Scan for the cell matching the given text and deliver its [X, Y] coordinate at center. 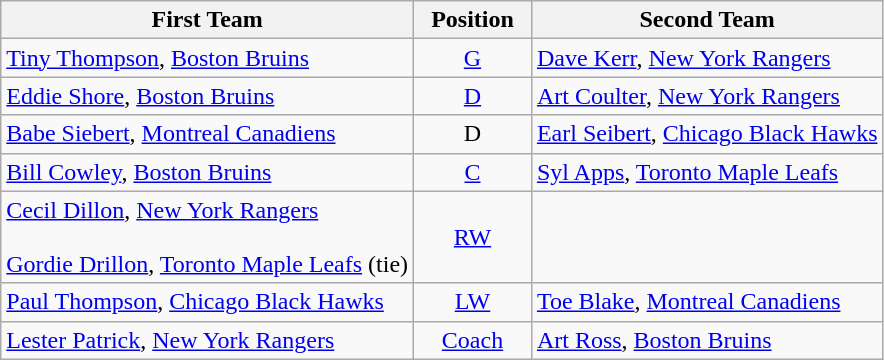
LW [473, 302]
Art Coulter, New York Rangers [707, 96]
Tiny Thompson, Boston Bruins [208, 58]
Eddie Shore, Boston Bruins [208, 96]
Lester Patrick, New York Rangers [208, 340]
RW [473, 237]
Syl Apps, Toronto Maple Leafs [707, 172]
Coach [473, 340]
Dave Kerr, New York Rangers [707, 58]
Toe Blake, Montreal Canadiens [707, 302]
Second Team [707, 20]
Earl Seibert, Chicago Black Hawks [707, 134]
Position [473, 20]
Babe Siebert, Montreal Canadiens [208, 134]
G [473, 58]
Bill Cowley, Boston Bruins [208, 172]
First Team [208, 20]
C [473, 172]
Art Ross, Boston Bruins [707, 340]
Paul Thompson, Chicago Black Hawks [208, 302]
Cecil Dillon, New York Rangers Gordie Drillon, Toronto Maple Leafs (tie) [208, 237]
